Return [X, Y] of the center of cell containing provided text 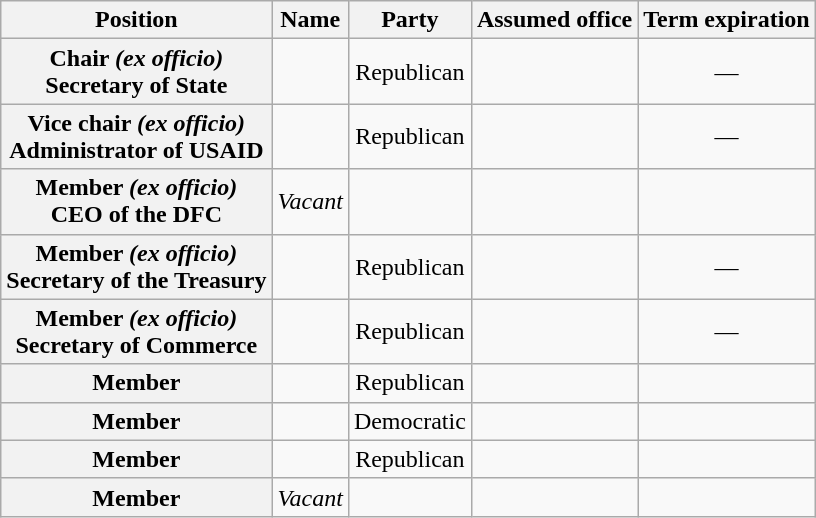
Member (ex officio)CEO of the DFC [136, 202]
Term expiration [726, 20]
Chair (ex officio)Secretary of State [136, 72]
Name [310, 20]
Assumed office [554, 20]
Member (ex officio)Secretary of Commerce [136, 332]
Democratic [410, 421]
Member (ex officio)Secretary of the Treasury [136, 266]
Position [136, 20]
Party [410, 20]
Vice chair (ex officio)Administrator of USAID [136, 136]
